Determine the (X, Y) coordinate at the center of the cell enclosing the given text.  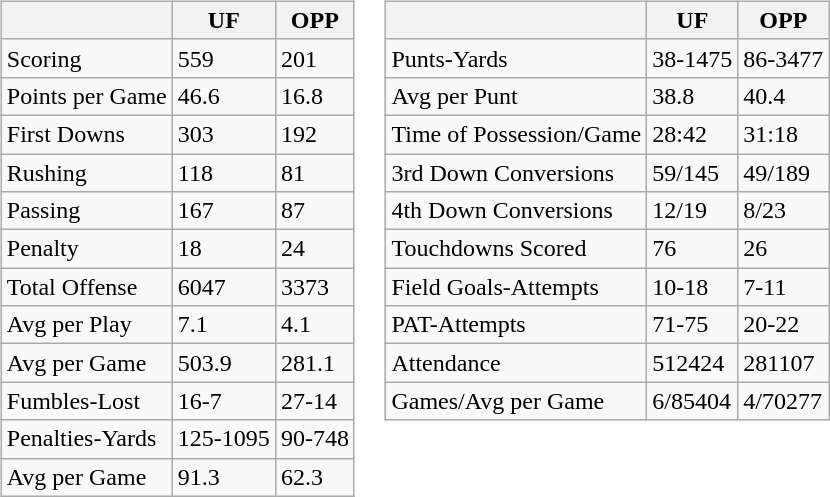
7.1 (224, 325)
3373 (314, 287)
Points per Game (86, 96)
192 (314, 134)
62.3 (314, 477)
28:42 (692, 134)
Avg per Play (86, 325)
125-1095 (224, 439)
6047 (224, 287)
First Downs (86, 134)
12/19 (692, 211)
86-3477 (784, 58)
Avg per Punt (516, 96)
40.4 (784, 96)
3rd Down Conversions (516, 173)
167 (224, 211)
Scoring (86, 58)
Games/Avg per Game (516, 401)
4th Down Conversions (516, 211)
10-18 (692, 287)
87 (314, 211)
559 (224, 58)
Penalties-Yards (86, 439)
512424 (692, 363)
281107 (784, 363)
PAT-Attempts (516, 325)
Touchdowns Scored (516, 249)
16-7 (224, 401)
Penalty (86, 249)
59/145 (692, 173)
49/189 (784, 173)
303 (224, 134)
Passing (86, 211)
503.9 (224, 363)
Rushing (86, 173)
38.8 (692, 96)
Time of Possession/Game (516, 134)
118 (224, 173)
90-748 (314, 439)
18 (224, 249)
24 (314, 249)
201 (314, 58)
16.8 (314, 96)
91.3 (224, 477)
81 (314, 173)
27-14 (314, 401)
26 (784, 249)
Attendance (516, 363)
76 (692, 249)
6/85404 (692, 401)
20-22 (784, 325)
4.1 (314, 325)
38-1475 (692, 58)
281.1 (314, 363)
71-75 (692, 325)
Fumbles-Lost (86, 401)
Total Offense (86, 287)
7-11 (784, 287)
Field Goals-Attempts (516, 287)
31:18 (784, 134)
Punts-Yards (516, 58)
46.6 (224, 96)
8/23 (784, 211)
4/70277 (784, 401)
